Capture the cell that displays the provided text and extract its [x, y] central coordinate. 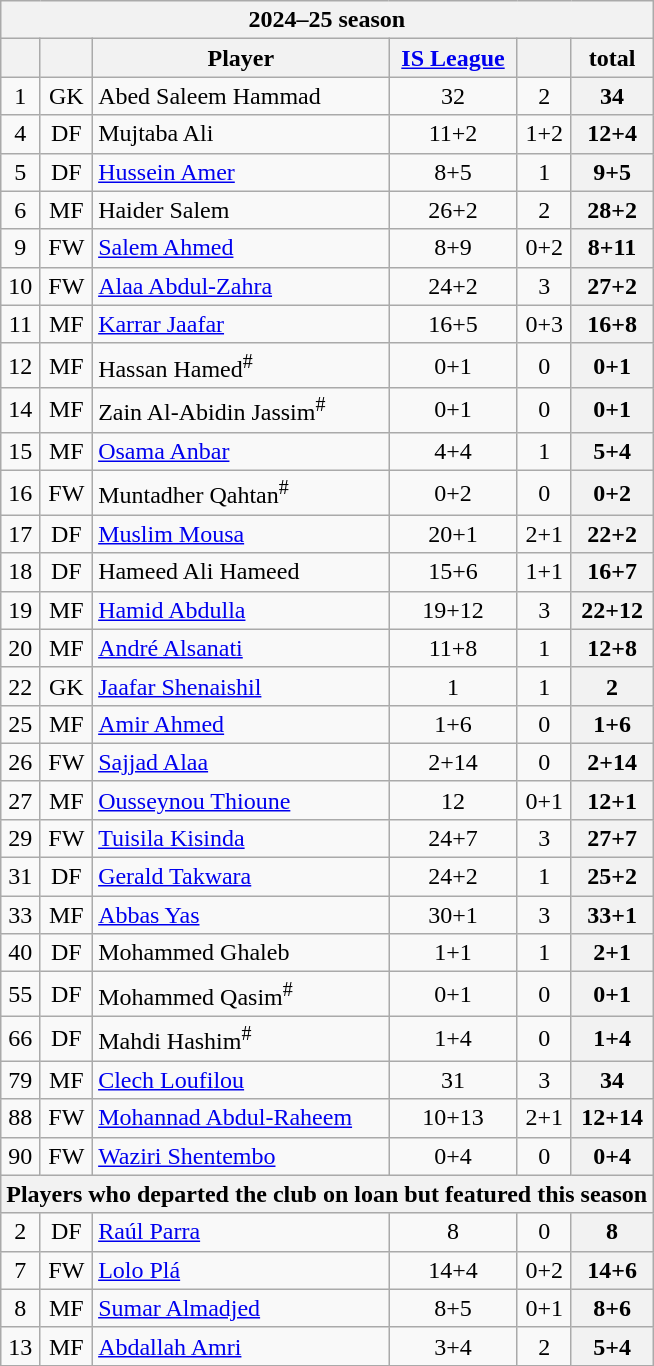
André Alsanati [241, 648]
10 [20, 286]
32 [453, 96]
55 [20, 994]
16 [20, 492]
40 [20, 953]
20 [20, 648]
11 [20, 324]
4 [20, 134]
0+3 [544, 324]
Raúl Parra [241, 1232]
11+2 [453, 134]
Zain Al-Abidin Jassim# [241, 410]
16+5 [453, 324]
13 [20, 1346]
IS League [453, 58]
79 [20, 1080]
66 [20, 1038]
19+12 [453, 610]
26+2 [453, 210]
1+2 [544, 134]
Muntadher Qahtan# [241, 492]
12+1 [612, 800]
24+7 [453, 839]
15 [20, 451]
Amir Ahmed [241, 724]
5 [20, 172]
29 [20, 839]
10+13 [453, 1118]
12+14 [612, 1118]
Karrar Jaafar [241, 324]
14+6 [612, 1270]
11+8 [453, 648]
total [612, 58]
33 [20, 915]
Mujtaba Ali [241, 134]
Player [241, 58]
17 [20, 534]
Mohammed Ghaleb [241, 953]
27+2 [612, 286]
8+6 [612, 1308]
Osama Anbar [241, 451]
Haider Salem [241, 210]
Hussein Amer [241, 172]
14 [20, 410]
Muslim Mousa [241, 534]
12+8 [612, 648]
Waziri Shentembo [241, 1156]
Salem Ahmed [241, 248]
Hameed Ali Hameed [241, 572]
88 [20, 1118]
16+8 [612, 324]
22+12 [612, 610]
Ousseynou Thioune [241, 800]
Gerald Takwara [241, 877]
4+4 [453, 451]
Players who departed the club on loan but featured this season [327, 1194]
8+11 [612, 248]
Sajjad Alaa [241, 762]
Mahdi Hashim# [241, 1038]
20+1 [453, 534]
27 [20, 800]
8+9 [453, 248]
Mohammed Qasim# [241, 994]
2024–25 season [327, 20]
25 [20, 724]
27+7 [612, 839]
22 [20, 686]
Hamid Abdulla [241, 610]
Abed Saleem Hammad [241, 96]
6 [20, 210]
9+5 [612, 172]
Clech Loufilou [241, 1080]
90 [20, 1156]
12+4 [612, 134]
3+4 [453, 1346]
Abdallah Amri [241, 1346]
15+6 [453, 572]
Abbas Yas [241, 915]
7 [20, 1270]
9 [20, 248]
Alaa Abdul-Zahra [241, 286]
Jaafar Shenaishil [241, 686]
Tuisila Kisinda [241, 839]
30+1 [453, 915]
Hassan Hamed# [241, 366]
Mohannad Abdul-Raheem [241, 1118]
22+2 [612, 534]
14+4 [453, 1270]
28+2 [612, 210]
16+7 [612, 572]
26 [20, 762]
33+1 [612, 915]
Lolo Plá [241, 1270]
25+2 [612, 877]
19 [20, 610]
18 [20, 572]
Sumar Almadjed [241, 1308]
